Return [x, y] of the center of cell containing provided text 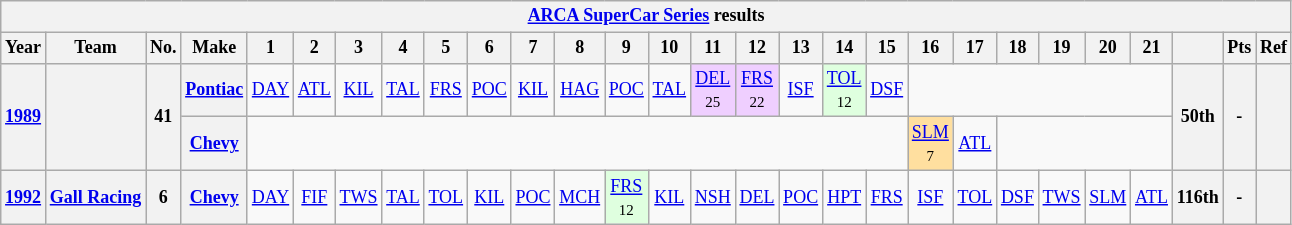
No. [164, 48]
Pontiac [214, 90]
50th [1198, 116]
15 [887, 48]
Make [214, 48]
3 [358, 48]
20 [1108, 48]
12 [757, 48]
7 [533, 48]
19 [1062, 48]
HAG [580, 90]
1992 [24, 197]
9 [626, 48]
5 [446, 48]
4 [403, 48]
TOL12 [844, 90]
1989 [24, 116]
Year [24, 48]
DEL25 [712, 90]
18 [1018, 48]
Ref [1274, 48]
21 [1152, 48]
FRS12 [626, 197]
10 [669, 48]
2 [315, 48]
8 [580, 48]
ARCA SuperCar Series results [646, 16]
116th [1198, 197]
FIF [315, 197]
1 [270, 48]
16 [931, 48]
SLM [1108, 197]
14 [844, 48]
Pts [1240, 48]
11 [712, 48]
DEL [757, 197]
SLM7 [931, 144]
NSH [712, 197]
Team [95, 48]
FRS22 [757, 90]
41 [164, 116]
17 [974, 48]
MCH [580, 197]
13 [801, 48]
Gall Racing [95, 197]
HPT [844, 197]
